Determine the (X, Y) coordinate at the center of the cell enclosing the given text.  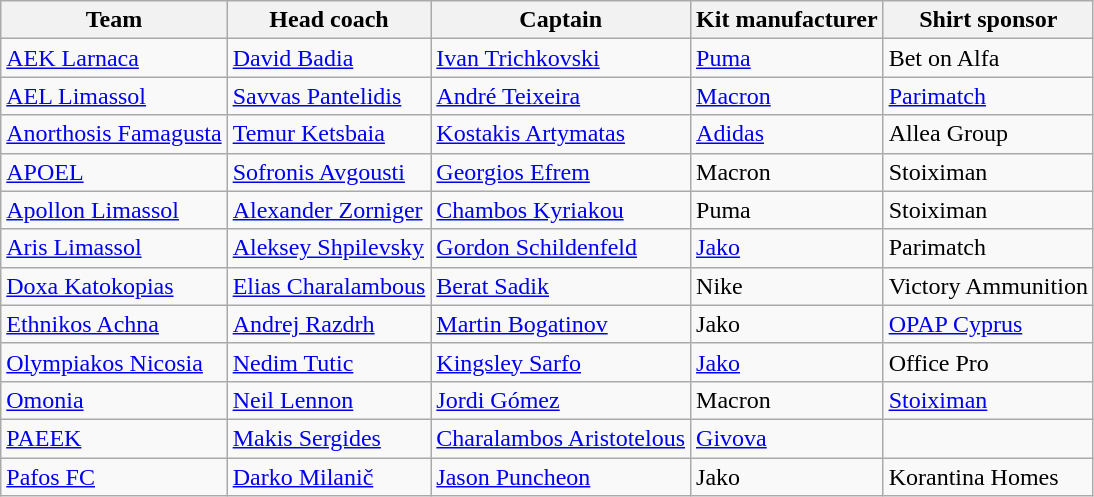
Bet on Alfa (988, 58)
OPAP Cyprus (988, 324)
Doxa Katokopias (114, 286)
André Teixeira (561, 96)
Elias Charalambous (329, 286)
Allea Group (988, 134)
Georgios Efrem (561, 172)
Captain (561, 20)
Darko Milanič (329, 477)
Savvas Pantelidis (329, 96)
Temur Ketsbaia (329, 134)
Kit manufacturer (788, 20)
Kostakis Artymatas (561, 134)
AEL Limassol (114, 96)
Omonia (114, 400)
Pafos FC (114, 477)
Aleksey Shpilevsky (329, 248)
Berat Sadik (561, 286)
David Badia (329, 58)
Neil Lennon (329, 400)
Ethnikos Achna (114, 324)
Jason Puncheon (561, 477)
Nedim Tutic (329, 362)
PAEEK (114, 438)
Ivan Trichkovski (561, 58)
Makis Sergides (329, 438)
Nike (788, 286)
Martin Bogatinov (561, 324)
Givova (788, 438)
Jordi Gómez (561, 400)
Alexander Zorniger (329, 210)
Andrej Razdrh (329, 324)
Office Pro (988, 362)
Team (114, 20)
Chambos Kyriakou (561, 210)
Gordon Schildenfeld (561, 248)
Anorthosis Famagusta (114, 134)
Adidas (788, 134)
Apollon Limassol (114, 210)
Shirt sponsor (988, 20)
Korantina Homes (988, 477)
Kingsley Sarfo (561, 362)
Sofronis Avgousti (329, 172)
Victory Ammunition (988, 286)
Charalambos Aristotelous (561, 438)
AEK Larnaca (114, 58)
Olympiakos Nicosia (114, 362)
Head coach (329, 20)
Aris Limassol (114, 248)
APOEL (114, 172)
